Output the [x, y] coordinate of the center of the cell containing the given text.  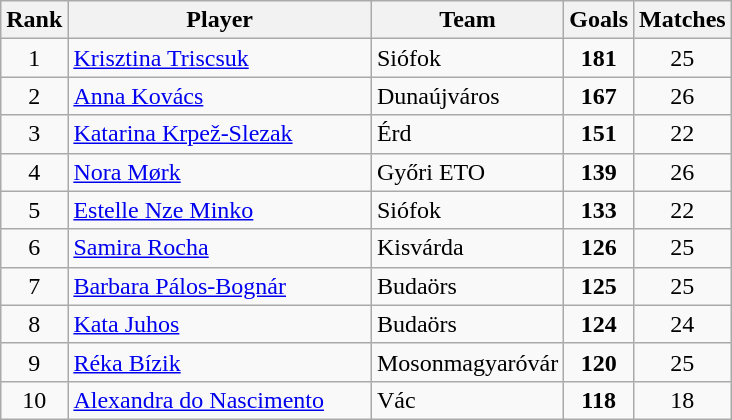
151 [599, 134]
Réka Bízik [220, 362]
120 [599, 362]
Krisztina Triscsuk [220, 58]
Kata Juhos [220, 324]
Mosonmagyaróvár [467, 362]
Rank [34, 20]
Player [220, 20]
Samira Rocha [220, 248]
8 [34, 324]
4 [34, 172]
125 [599, 286]
5 [34, 210]
2 [34, 96]
Matches [683, 20]
Vác [467, 400]
Győri ETO [467, 172]
Érd [467, 134]
Kisvárda [467, 248]
Katarina Krpež-Slezak [220, 134]
24 [683, 324]
Nora Mørk [220, 172]
Barbara Pálos-Bognár [220, 286]
118 [599, 400]
Goals [599, 20]
3 [34, 134]
Dunaújváros [467, 96]
7 [34, 286]
Team [467, 20]
Anna Kovács [220, 96]
6 [34, 248]
Estelle Nze Minko [220, 210]
124 [599, 324]
133 [599, 210]
10 [34, 400]
Alexandra do Nascimento [220, 400]
9 [34, 362]
167 [599, 96]
139 [599, 172]
181 [599, 58]
18 [683, 400]
126 [599, 248]
1 [34, 58]
